Identify which cell holds the provided text, then report its [x, y] central coordinate. 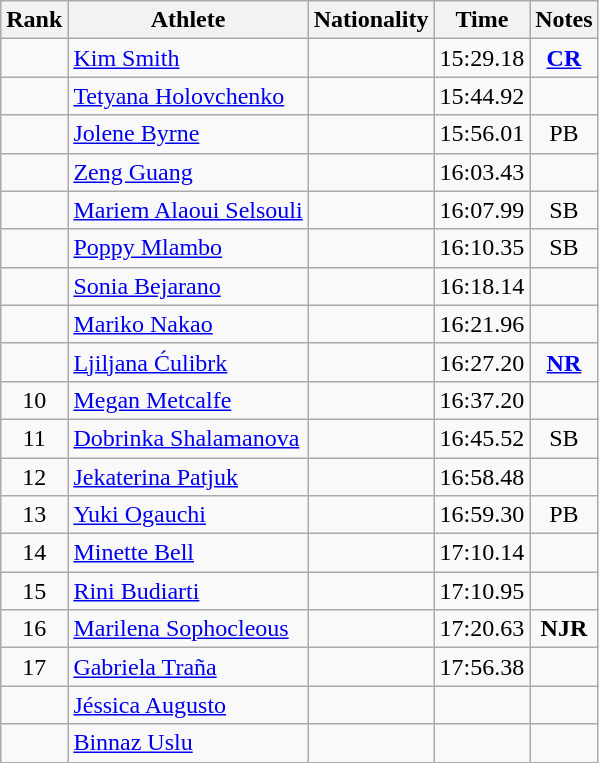
16 [34, 629]
Gabriela Traña [188, 667]
15:29.18 [482, 58]
Athlete [188, 20]
Jekaterina Patjuk [188, 477]
NR [564, 362]
Rank [34, 20]
16:18.14 [482, 286]
Dobrinka Shalamanova [188, 438]
17 [34, 667]
13 [34, 515]
15:44.92 [482, 96]
17:20.63 [482, 629]
16:07.99 [482, 210]
17:10.14 [482, 553]
Notes [564, 20]
Minette Bell [188, 553]
Binnaz Uslu [188, 743]
15:56.01 [482, 134]
15 [34, 591]
Yuki Ogauchi [188, 515]
10 [34, 400]
12 [34, 477]
Time [482, 20]
16:21.96 [482, 324]
Nationality [371, 20]
17:10.95 [482, 591]
Kim Smith [188, 58]
16:59.30 [482, 515]
16:10.35 [482, 248]
Mariem Alaoui Selsouli [188, 210]
Tetyana Holovchenko [188, 96]
16:58.48 [482, 477]
Ljiljana Ćulibrk [188, 362]
CR [564, 58]
Zeng Guang [188, 172]
Mariko Nakao [188, 324]
Poppy Mlambo [188, 248]
14 [34, 553]
Marilena Sophocleous [188, 629]
Megan Metcalfe [188, 400]
Rini Budiarti [188, 591]
16:37.20 [482, 400]
16:45.52 [482, 438]
Sonia Bejarano [188, 286]
16:27.20 [482, 362]
Jolene Byrne [188, 134]
Jéssica Augusto [188, 705]
NJR [564, 629]
16:03.43 [482, 172]
11 [34, 438]
17:56.38 [482, 667]
